Extract the (x, y) coordinate from the center of the cell holding the provided text.  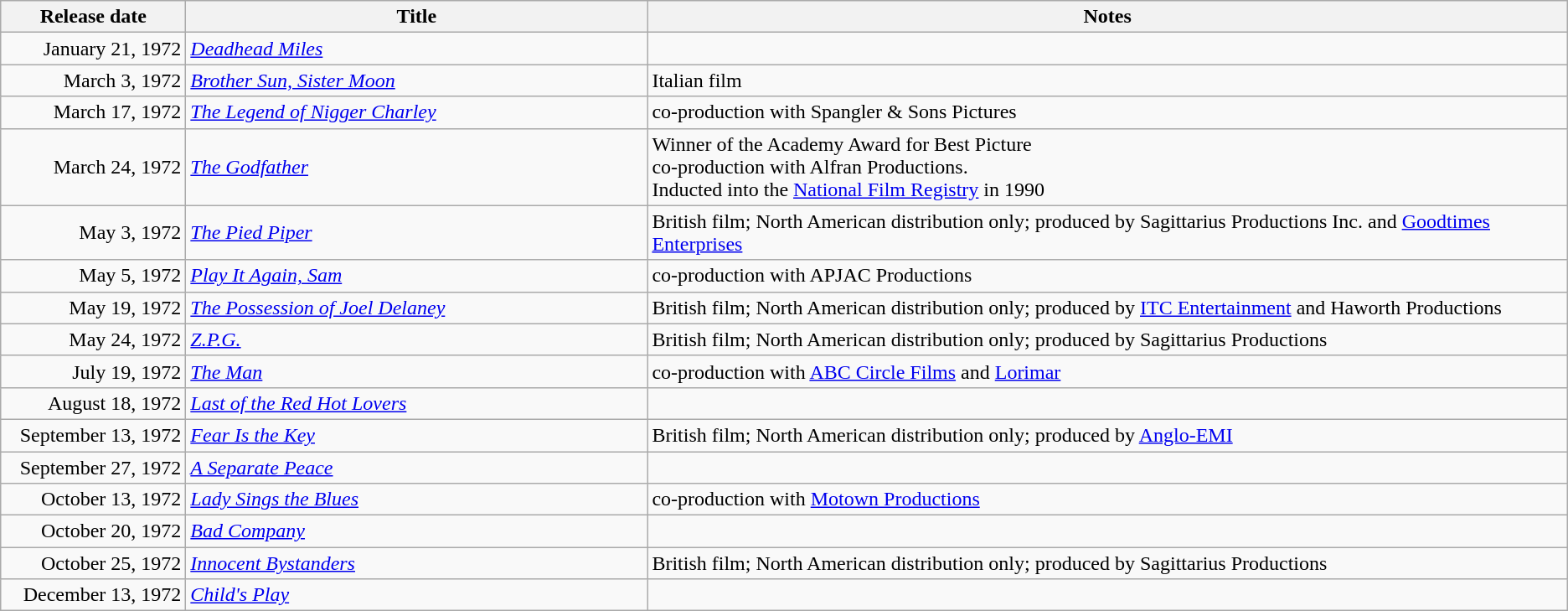
October 13, 1972 (94, 500)
December 13, 1972 (94, 595)
co-production with APJAC Productions (1107, 276)
Child's Play (417, 595)
October 20, 1972 (94, 531)
January 21, 1972 (94, 49)
Title (417, 17)
May 24, 1972 (94, 339)
The Godfather (417, 167)
Fear Is the Key (417, 435)
Z.P.G. (417, 339)
co-production with Motown Productions (1107, 500)
British film; North American distribution only; produced by Sagittarius Productions Inc. and Goodtimes Enterprises (1107, 233)
August 18, 1972 (94, 403)
British film; North American distribution only; produced by Anglo-EMI (1107, 435)
co-production with ABC Circle Films and Lorimar (1107, 371)
Play It Again, Sam (417, 276)
September 27, 1972 (94, 467)
A Separate Peace (417, 467)
Bad Company (417, 531)
Winner of the Academy Award for Best Pictureco-production with Alfran Productions.Inducted into the National Film Registry in 1990 (1107, 167)
September 13, 1972 (94, 435)
May 3, 1972 (94, 233)
Lady Sings the Blues (417, 500)
The Pied Piper (417, 233)
Release date (94, 17)
May 5, 1972 (94, 276)
July 19, 1972 (94, 371)
October 25, 1972 (94, 563)
March 17, 1972 (94, 112)
co-production with Spangler & Sons Pictures (1107, 112)
Italian film (1107, 80)
Innocent Bystanders (417, 563)
Last of the Red Hot Lovers (417, 403)
Notes (1107, 17)
Brother Sun, Sister Moon (417, 80)
The Possession of Joel Delaney (417, 308)
Deadhead Miles (417, 49)
British film; North American distribution only; produced by ITC Entertainment and Haworth Productions (1107, 308)
March 24, 1972 (94, 167)
The Man (417, 371)
The Legend of Nigger Charley (417, 112)
March 3, 1972 (94, 80)
May 19, 1972 (94, 308)
